Return the [X, Y] coordinate for the center point of the cell that contains the specified text.  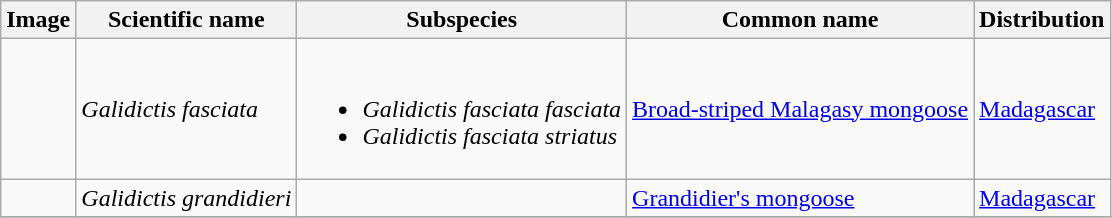
Common name [800, 20]
Galidictis grandidieri [186, 198]
Galidictis fasciata fasciataGalidictis fasciata striatus [462, 109]
Distribution [1042, 20]
Broad-striped Malagasy mongoose [800, 109]
Image [38, 20]
Galidictis fasciata [186, 109]
Scientific name [186, 20]
Grandidier's mongoose [800, 198]
Subspecies [462, 20]
